Locate the cell with the specified text and output its [X, Y] center coordinate. 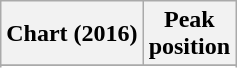
Chart (2016) [72, 34]
Peakposition [189, 34]
